Identify which cell holds the provided text, then report its [x, y] central coordinate. 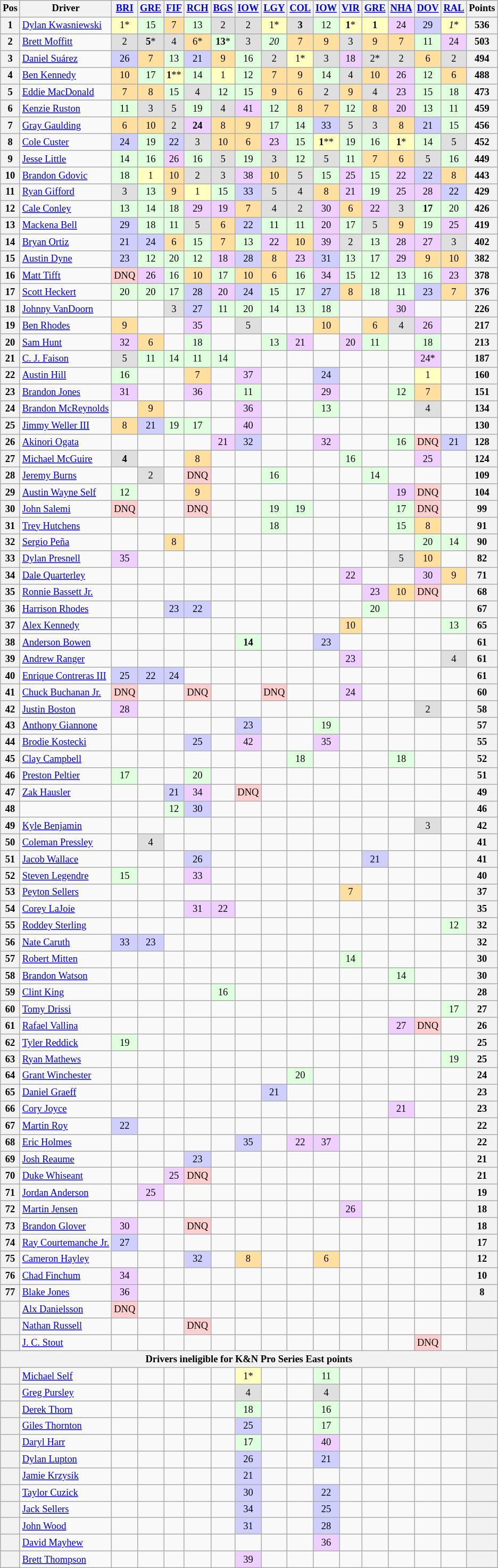
226 [482, 309]
RAL [454, 9]
56 [11, 942]
Alx Danielsson [65, 1309]
187 [482, 359]
54 [11, 909]
Dylan Kwasniewski [65, 26]
Tyler Reddick [65, 1042]
LGY [275, 9]
Clint King [65, 992]
75 [11, 1259]
Enrique Contreras III [65, 675]
Zak Hausler [65, 792]
Steven Legendre [65, 876]
47 [11, 792]
Eric Holmes [65, 1143]
Martin Jensen [65, 1209]
24* [428, 359]
Matt Tifft [65, 275]
Michael McGuire [65, 459]
488 [482, 76]
459 [482, 108]
72 [11, 1209]
Brett Moffitt [65, 43]
Blake Jones [65, 1293]
C. J. Faison [65, 359]
66 [11, 1109]
44 [11, 742]
Chad Finchum [65, 1276]
Nate Caruth [65, 942]
90 [482, 542]
Harrison Rhodes [65, 609]
Chuck Buchanan Jr. [65, 692]
Austin Dyne [65, 258]
Cole Custer [65, 142]
64 [11, 1076]
456 [482, 125]
5* [151, 43]
382 [482, 258]
Duke Whiseant [65, 1176]
Jeremy Burns [65, 475]
Dylan Presnell [65, 559]
Austin Wayne Self [65, 492]
Dale Quarterley [65, 575]
Jordan Anderson [65, 1193]
402 [482, 242]
378 [482, 275]
76 [11, 1276]
Kenzie Ruston [65, 108]
John Salemi [65, 509]
Grant Winchester [65, 1076]
Kyle Benjamin [65, 826]
130 [482, 425]
Anderson Bowen [65, 642]
BRI [124, 9]
Sergio Peña [65, 542]
160 [482, 375]
6* [197, 43]
VIR [351, 9]
Alex Kennedy [65, 625]
124 [482, 459]
Corey LaJoie [65, 909]
Ryan Mathews [65, 1059]
Andrew Ranger [65, 659]
Sam Hunt [65, 342]
Brandon Gdovic [65, 175]
Anthony Giannone [65, 726]
77 [11, 1293]
Justin Boston [65, 709]
Ben Rhodes [65, 325]
429 [482, 192]
Clay Campbell [65, 759]
536 [482, 26]
Nathan Russell [65, 1326]
Coleman Pressley [65, 842]
74 [11, 1243]
Brandon Jones [65, 392]
53 [11, 892]
Giles Thornton [65, 1426]
Greg Pursley [65, 1393]
Tomy Drissi [65, 1009]
Jacob Wallace [65, 859]
50 [11, 842]
Cameron Hayley [65, 1259]
Peyton Sellers [65, 892]
Jamie Krzysik [65, 1476]
Martin Roy [65, 1126]
Ronnie Bassett Jr. [65, 592]
73 [11, 1226]
503 [482, 43]
213 [482, 342]
452 [482, 142]
62 [11, 1042]
Brett Thompson [65, 1559]
J. C. Stout [65, 1343]
Jesse Little [65, 158]
Ben Kennedy [65, 76]
443 [482, 175]
Brodie Kostecki [65, 742]
John Wood [65, 1526]
70 [11, 1176]
Brandon Watson [65, 976]
151 [482, 392]
Daniel Suárez [65, 58]
COL [300, 9]
Derek Thorn [65, 1409]
NHA [401, 9]
376 [482, 292]
Robert Mitten [65, 959]
217 [482, 325]
109 [482, 475]
426 [482, 208]
Jack Sellers [65, 1509]
82 [482, 559]
Dylan Lupton [65, 1459]
419 [482, 225]
Cale Conley [65, 208]
99 [482, 509]
BGS [223, 9]
2* [375, 58]
Points [482, 9]
Roddey Sterling [65, 926]
Driver [65, 9]
Daniel Graeff [65, 1092]
Austin Hill [65, 375]
134 [482, 409]
45 [11, 759]
449 [482, 158]
104 [482, 492]
DOV [428, 9]
128 [482, 442]
Gray Gaulding [65, 125]
91 [482, 525]
494 [482, 58]
Mackena Bell [65, 225]
Preston Peltier [65, 776]
Daryl Harr [65, 1443]
63 [11, 1059]
Jimmy Weller III [65, 425]
48 [11, 809]
Michael Self [65, 1376]
Rafael Vallina [65, 1026]
Drivers ineligible for K&N Pro Series East points [249, 1359]
Brandon Glover [65, 1226]
Taylor Cuzick [65, 1493]
RCH [197, 9]
Johnny VanDoorn [65, 309]
Cory Joyce [65, 1109]
Ryan Gifford [65, 192]
Scott Heckert [65, 292]
69 [11, 1159]
Ray Courtemanche Jr. [65, 1243]
13* [223, 43]
Josh Reaume [65, 1159]
473 [482, 93]
Eddie MacDonald [65, 93]
Brandon McReynolds [65, 409]
David Mayhew [65, 1543]
Trey Hutchens [65, 525]
59 [11, 992]
Pos [11, 9]
Bryan Ortiz [65, 242]
43 [11, 726]
FIF [175, 9]
Akinori Ogata [65, 442]
